Extract the (x, y) coordinate from the center of the cell holding the provided text.  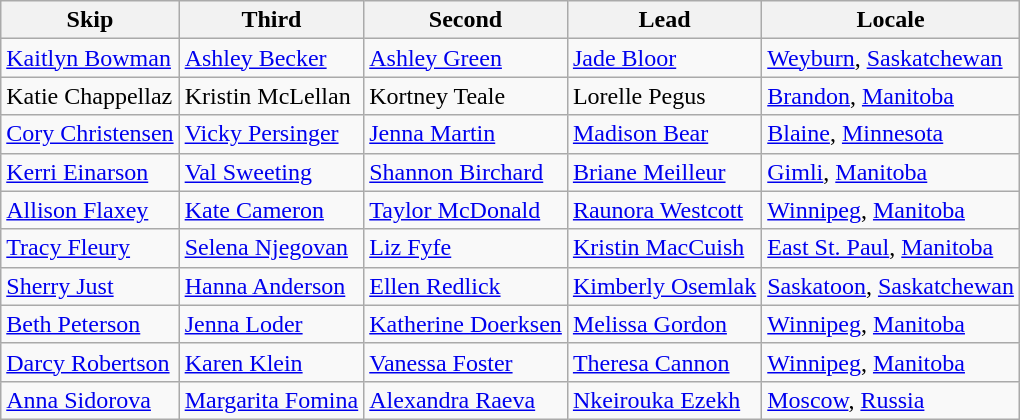
Ashley Green (466, 58)
Theresa Cannon (664, 362)
Ellen Redlick (466, 286)
Briane Meilleur (664, 172)
Lorelle Pegus (664, 96)
Melissa Gordon (664, 324)
Hanna Anderson (272, 286)
Lead (664, 20)
Vicky Persinger (272, 134)
Saskatoon, Saskatchewan (891, 286)
Beth Peterson (90, 324)
Ashley Becker (272, 58)
Raunora Westcott (664, 210)
Weyburn, Saskatchewan (891, 58)
Katherine Doerksen (466, 324)
Jenna Martin (466, 134)
Selena Njegovan (272, 248)
Kristin McLellan (272, 96)
Jade Bloor (664, 58)
Cory Christensen (90, 134)
Kortney Teale (466, 96)
Jenna Loder (272, 324)
Skip (90, 20)
Alexandra Raeva (466, 400)
Kaitlyn Bowman (90, 58)
Blaine, Minnesota (891, 134)
Brandon, Manitoba (891, 96)
Darcy Robertson (90, 362)
Second (466, 20)
Kristin MacCuish (664, 248)
Tracy Fleury (90, 248)
Katie Chappellaz (90, 96)
East St. Paul, Manitoba (891, 248)
Margarita Fomina (272, 400)
Kerri Einarson (90, 172)
Val Sweeting (272, 172)
Sherry Just (90, 286)
Anna Sidorova (90, 400)
Vanessa Foster (466, 362)
Locale (891, 20)
Third (272, 20)
Moscow, Russia (891, 400)
Kate Cameron (272, 210)
Karen Klein (272, 362)
Taylor McDonald (466, 210)
Gimli, Manitoba (891, 172)
Liz Fyfe (466, 248)
Nkeirouka Ezekh (664, 400)
Allison Flaxey (90, 210)
Kimberly Osemlak (664, 286)
Madison Bear (664, 134)
Shannon Birchard (466, 172)
